Identify which cell holds the provided text, then report its (x, y) central coordinate. 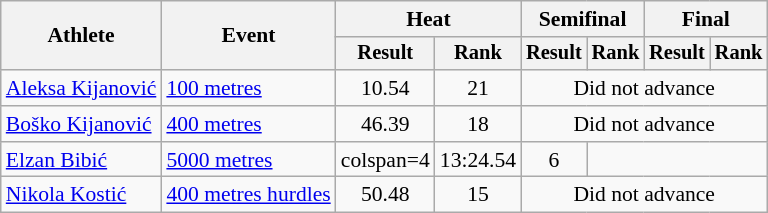
5000 metres (248, 160)
colspan=4 (386, 160)
21 (478, 88)
Event (248, 36)
Athlete (82, 36)
Semifinal (582, 19)
Elzan Bibić (82, 160)
100 metres (248, 88)
10.54 (386, 88)
400 metres hurdles (248, 195)
Nikola Kostić (82, 195)
Boško Kijanović (82, 124)
Final (706, 19)
Aleksa Kijanović (82, 88)
46.39 (386, 124)
50.48 (386, 195)
18 (478, 124)
15 (478, 195)
400 metres (248, 124)
13:24.54 (478, 160)
Heat (428, 19)
6 (554, 160)
